Provide the [x, y] coordinate of the cell's center where the given text is located.  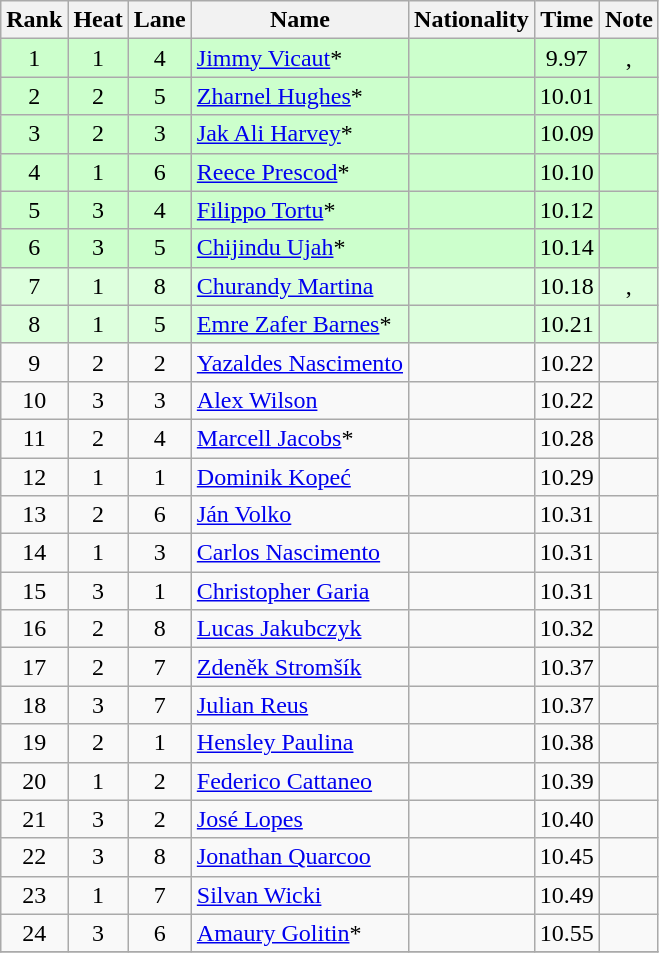
Federico Cattaneo [300, 781]
17 [34, 667]
10.21 [566, 324]
Zdeněk Stromšík [300, 667]
Reece Prescod* [300, 172]
10.01 [566, 96]
10.55 [566, 933]
21 [34, 819]
10.39 [566, 781]
Christopher Garia [300, 591]
Name [300, 20]
10.10 [566, 172]
10.40 [566, 819]
Jak Ali Harvey* [300, 134]
Silvan Wicki [300, 895]
Dominik Kopeć [300, 477]
10.29 [566, 477]
18 [34, 705]
19 [34, 743]
Alex Wilson [300, 400]
13 [34, 515]
Churandy Martina [300, 286]
Filippo Tortu* [300, 210]
Julian Reus [300, 705]
10.45 [566, 857]
23 [34, 895]
Lane [160, 20]
9.97 [566, 58]
9 [34, 362]
Time [566, 20]
Carlos Nascimento [300, 553]
Amaury Golitin* [300, 933]
10.28 [566, 438]
22 [34, 857]
20 [34, 781]
11 [34, 438]
Rank [34, 20]
24 [34, 933]
15 [34, 591]
Hensley Paulina [300, 743]
10 [34, 400]
Yazaldes Nascimento [300, 362]
14 [34, 553]
10.14 [566, 248]
Jonathan Quarcoo [300, 857]
10.32 [566, 629]
10.18 [566, 286]
Zharnel Hughes* [300, 96]
Note [628, 20]
Nationality [472, 20]
12 [34, 477]
Ján Volko [300, 515]
10.38 [566, 743]
Chijindu Ujah* [300, 248]
Heat [98, 20]
Lucas Jakubczyk [300, 629]
16 [34, 629]
10.12 [566, 210]
José Lopes [300, 819]
Emre Zafer Barnes* [300, 324]
Jimmy Vicaut* [300, 58]
10.49 [566, 895]
10.09 [566, 134]
Marcell Jacobs* [300, 438]
